Return the [x, y] coordinate for the center point of the cell that contains the specified text.  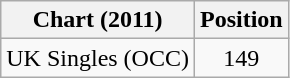
UK Singles (OCC) [98, 58]
Position [241, 20]
Chart (2011) [98, 20]
149 [241, 58]
